For the text-containing cell, return its midpoint in [x, y] coordinate format. 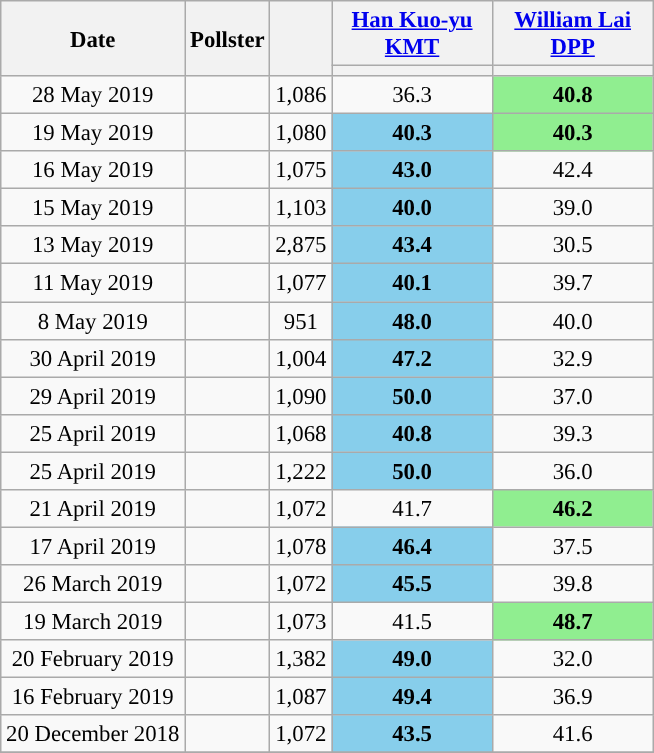
19 May 2019 [93, 133]
11 May 2019 [93, 283]
1,068 [301, 433]
45.5 [412, 584]
43.4 [412, 245]
15 May 2019 [93, 208]
42.4 [572, 170]
20 February 2019 [93, 659]
13 May 2019 [93, 245]
1,222 [301, 471]
32.0 [572, 659]
26 March 2019 [93, 584]
49.0 [412, 659]
1,075 [301, 170]
49.4 [412, 697]
43.0 [412, 170]
48.0 [412, 321]
Date [93, 38]
37.5 [572, 546]
40.1 [412, 283]
1,004 [301, 358]
39.8 [572, 584]
39.3 [572, 433]
46.2 [572, 509]
48.7 [572, 621]
1,086 [301, 95]
41.7 [412, 509]
36.0 [572, 471]
39.7 [572, 283]
28 May 2019 [93, 95]
Pollster [228, 38]
16 May 2019 [93, 170]
41.6 [572, 734]
Han Kuo-yuKMT [412, 34]
1,078 [301, 546]
47.2 [412, 358]
41.5 [412, 621]
36.9 [572, 697]
William LaiDPP [572, 34]
1,382 [301, 659]
30 April 2019 [93, 358]
16 February 2019 [93, 697]
951 [301, 321]
1,087 [301, 697]
43.5 [412, 734]
36.3 [412, 95]
21 April 2019 [93, 509]
1,090 [301, 396]
8 May 2019 [93, 321]
46.4 [412, 546]
1,073 [301, 621]
2,875 [301, 245]
32.9 [572, 358]
30.5 [572, 245]
29 April 2019 [93, 396]
19 March 2019 [93, 621]
37.0 [572, 396]
17 April 2019 [93, 546]
20 December 2018 [93, 734]
1,077 [301, 283]
1,103 [301, 208]
1,080 [301, 133]
39.0 [572, 208]
